Extract the [X, Y] coordinate from the center of the cell holding the provided text.  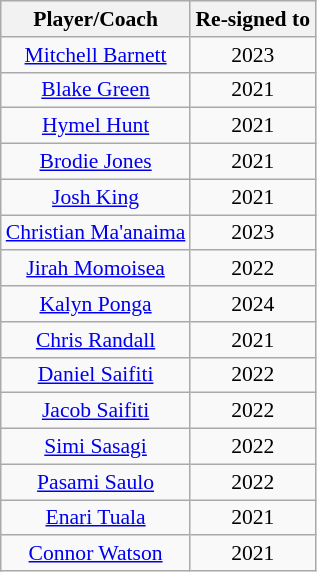
Mitchell Barnett [96, 55]
Simi Sasagi [96, 447]
Daniel Saifiti [96, 375]
Hymel Hunt [96, 126]
Jacob Saifiti [96, 411]
Jirah Momoisea [96, 269]
Blake Green [96, 90]
Re-signed to [252, 19]
Brodie Jones [96, 162]
2024 [252, 304]
Player/Coach [96, 19]
Enari Tuala [96, 518]
Christian Ma'anaima [96, 233]
Josh King [96, 197]
Pasami Saulo [96, 482]
Connor Watson [96, 554]
Kalyn Ponga [96, 304]
Chris Randall [96, 340]
